Scan for the cell matching the given text and deliver its (x, y) coordinate at center. 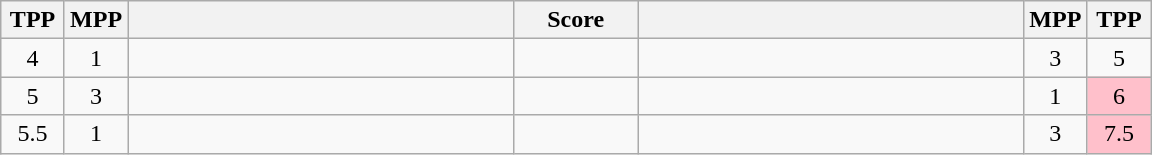
7.5 (1119, 134)
4 (33, 58)
5.5 (33, 134)
Score (576, 20)
6 (1119, 96)
